Return the [x, y] coordinate for the center point of the cell that contains the specified text.  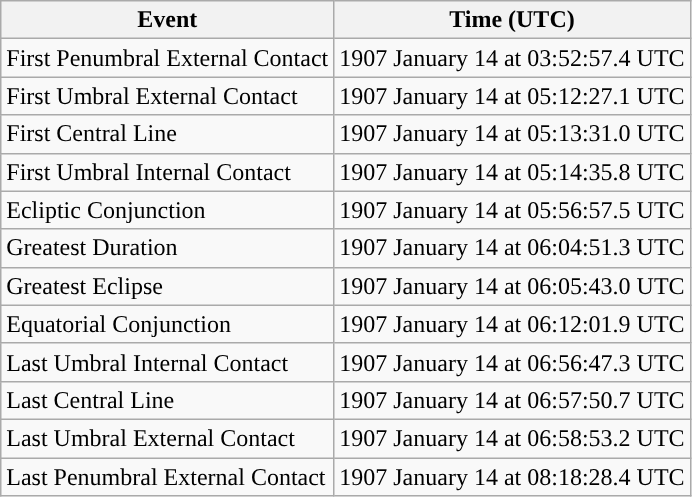
Last Penumbral External Contact [168, 477]
1907 January 14 at 05:12:27.1 UTC [512, 96]
Greatest Duration [168, 248]
Last Umbral External Contact [168, 438]
1907 January 14 at 06:57:50.7 UTC [512, 400]
1907 January 14 at 06:12:01.9 UTC [512, 324]
1907 January 14 at 05:56:57.5 UTC [512, 210]
1907 January 14 at 06:58:53.2 UTC [512, 438]
First Penumbral External Contact [168, 58]
1907 January 14 at 05:13:31.0 UTC [512, 134]
Last Central Line [168, 400]
First Umbral External Contact [168, 96]
1907 January 14 at 03:52:57.4 UTC [512, 58]
First Central Line [168, 134]
1907 January 14 at 06:05:43.0 UTC [512, 286]
Last Umbral Internal Contact [168, 362]
1907 January 14 at 08:18:28.4 UTC [512, 477]
Equatorial Conjunction [168, 324]
1907 January 14 at 05:14:35.8 UTC [512, 172]
Greatest Eclipse [168, 286]
First Umbral Internal Contact [168, 172]
1907 January 14 at 06:56:47.3 UTC [512, 362]
Ecliptic Conjunction [168, 210]
Time (UTC) [512, 20]
1907 January 14 at 06:04:51.3 UTC [512, 248]
Event [168, 20]
